Pinpoint the cell where the given text exists, returning its [x, y] midpoint coordinate. 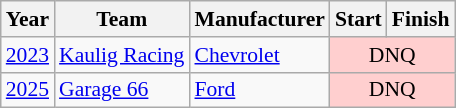
Team [122, 19]
2025 [28, 90]
Manufacturer [259, 19]
Start [358, 19]
Garage 66 [122, 90]
Chevrolet [259, 55]
Year [28, 19]
Finish [421, 19]
Kaulig Racing [122, 55]
2023 [28, 55]
Ford [259, 90]
